Find where the given text appears and provide that cell's center as [X, Y] coordinate. 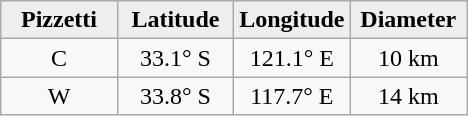
33.8° S [175, 96]
C [59, 58]
33.1° S [175, 58]
W [59, 96]
Latitude [175, 20]
14 km [408, 96]
Longitude [292, 20]
117.7° E [292, 96]
Diameter [408, 20]
Pizzetti [59, 20]
121.1° E [292, 58]
10 km [408, 58]
